Provide the [x, y] coordinate of the cell's center where the given text is located.  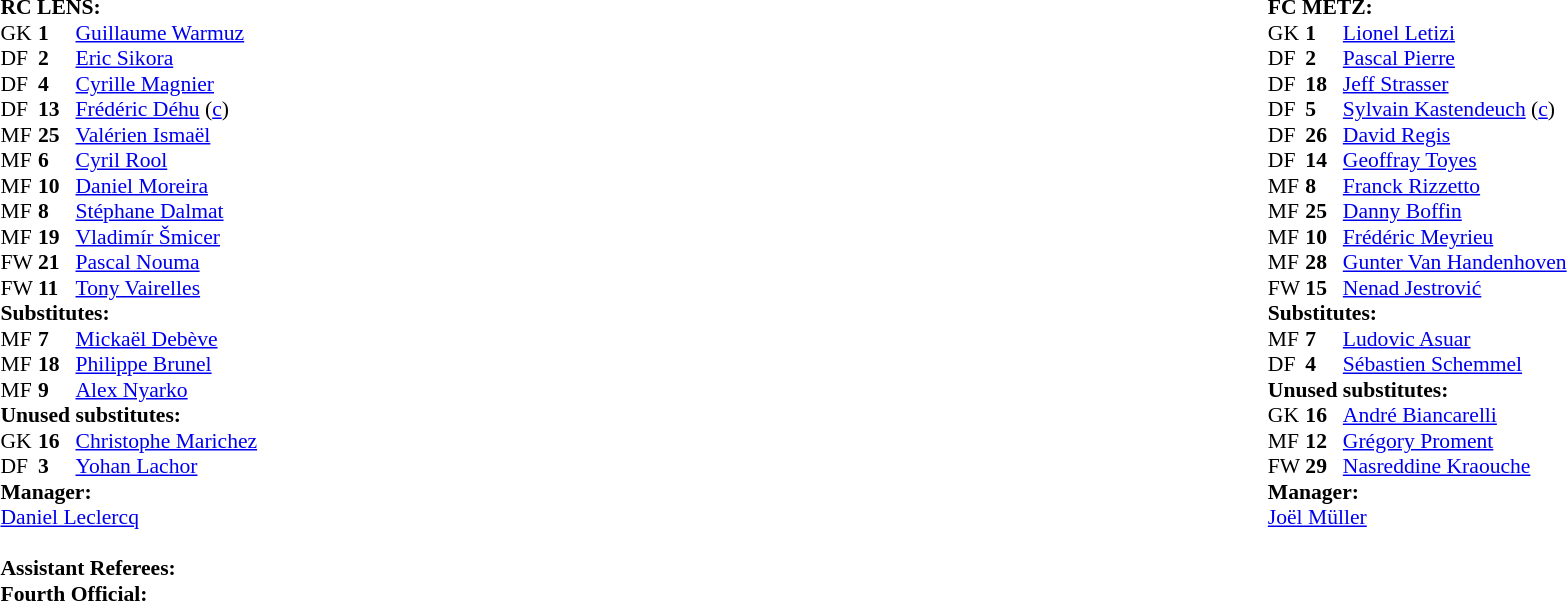
Christophe Marichez [167, 441]
Cyrille Magnier [167, 84]
15 [1324, 288]
Grégory Proment [1455, 441]
3 [57, 467]
13 [57, 109]
Lionel Letizi [1455, 33]
Sylvain Kastendeuch (c) [1455, 109]
19 [57, 237]
Nenad Jestrović [1455, 288]
12 [1324, 441]
Frédéric Meyrieu [1455, 237]
David Regis [1455, 135]
14 [1324, 161]
9 [57, 390]
Yohan Lachor [167, 467]
Joël Müller [1418, 517]
5 [1324, 109]
Cyril Rool [167, 161]
Jeff Strasser [1455, 84]
Sébastien Schemmel [1455, 365]
Frédéric Déhu (c) [167, 109]
Valérien Ismaël [167, 135]
Philippe Brunel [167, 365]
André Biancarelli [1455, 415]
Ludovic Asuar [1455, 339]
Gunter Van Handenhoven [1455, 263]
Vladimír Šmicer [167, 237]
Stéphane Dalmat [167, 211]
Nasreddine Kraouche [1455, 467]
Geoffray Toyes [1455, 161]
11 [57, 288]
Alex Nyarko [167, 390]
28 [1324, 263]
21 [57, 263]
Pascal Pierre [1455, 59]
Franck Rizzetto [1455, 186]
Mickaël Debève [167, 339]
Danny Boffin [1455, 211]
Tony Vairelles [167, 288]
Pascal Nouma [167, 263]
6 [57, 161]
29 [1324, 467]
Eric Sikora [167, 59]
26 [1324, 135]
Daniel Moreira [167, 186]
Guillaume Warmuz [167, 33]
